Determine the (x, y) coordinate at the center of the cell enclosing the given text.  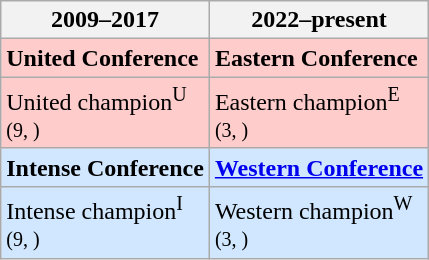
Western Conference (318, 167)
United Conference (106, 58)
Intense Conference (106, 167)
Intense championI(9, ) (106, 222)
Eastern Conference (318, 58)
2022–present (318, 20)
Western championW(3, ) (318, 222)
United championU(9, ) (106, 113)
Eastern championE(3, ) (318, 113)
2009–2017 (106, 20)
